For the text-containing cell, return its midpoint in (x, y) coordinate format. 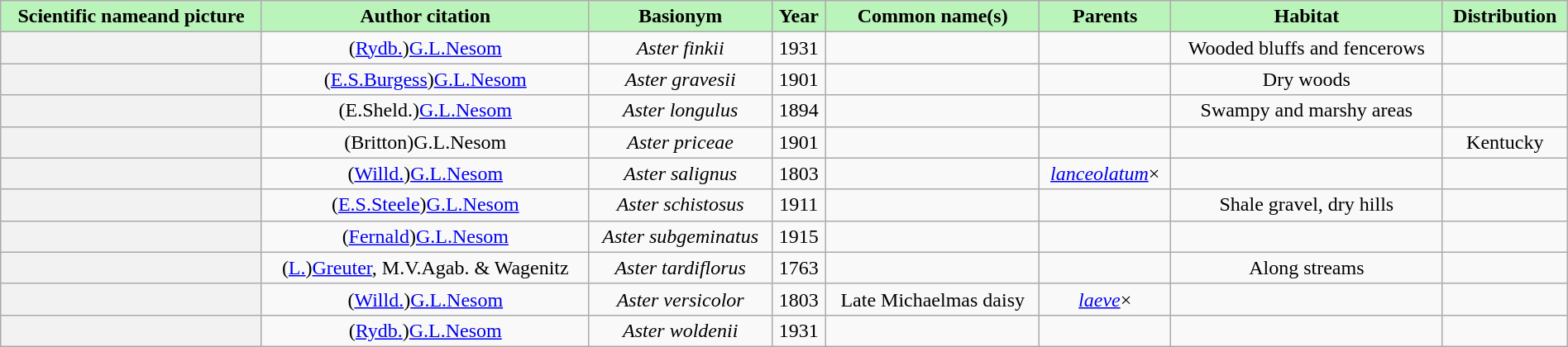
1894 (799, 111)
Basionym (680, 17)
Along streams (1307, 268)
Shale gravel, dry hills (1307, 205)
lanceolatum× (1105, 173)
1911 (799, 205)
Kentucky (1505, 142)
Parents (1105, 17)
Aster subgeminatus (680, 236)
Aster priceae (680, 142)
Aster gravesii (680, 79)
Habitat (1307, 17)
laeve× (1105, 299)
(E.S.Steele)G.L.Nesom (425, 205)
Distribution (1505, 17)
Common name(s) (932, 17)
Author citation (425, 17)
(E.Sheld.)G.L.Nesom (425, 111)
Scientific nameand picture (131, 17)
Swampy and marshy areas (1307, 111)
(Fernald)G.L.Nesom (425, 236)
Wooded bluffs and fencerows (1307, 48)
Aster woldenii (680, 330)
Aster salignus (680, 173)
Aster longulus (680, 111)
Year (799, 17)
Aster finkii (680, 48)
(E.S.Burgess)G.L.Nesom (425, 79)
Late Michaelmas daisy (932, 299)
Dry woods (1307, 79)
1915 (799, 236)
1763 (799, 268)
Aster schistosus (680, 205)
(Britton)G.L.Nesom (425, 142)
Aster versicolor (680, 299)
Aster tardiflorus (680, 268)
(L.)Greuter, M.V.Agab. & Wagenitz (425, 268)
